Find where the given text appears and provide that cell's center as (X, Y) coordinate. 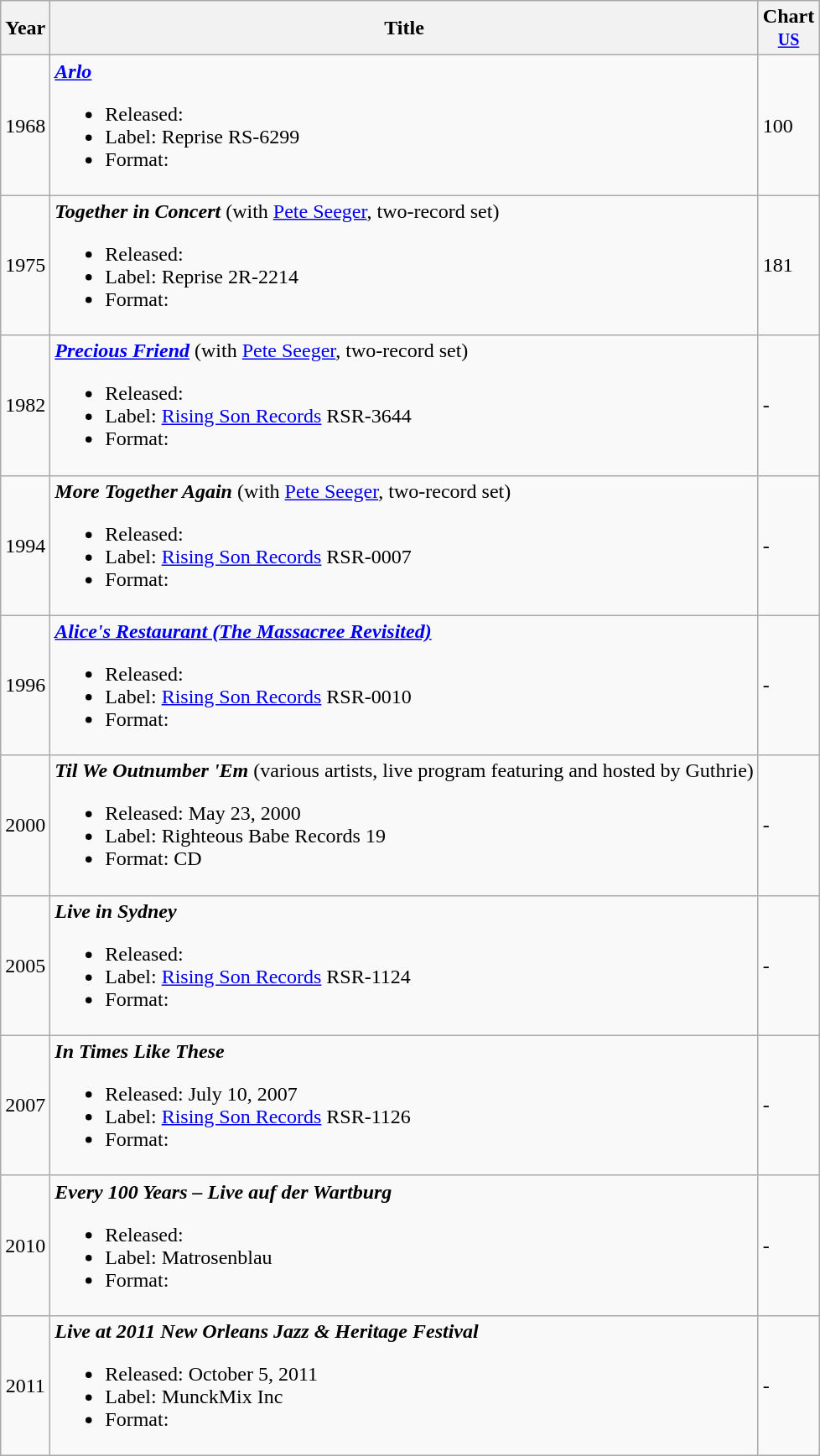
ChartUS (788, 28)
Precious Friend (with Pete Seeger, two-record set)Released:Label: Rising Son Records RSR-3644Format: (404, 406)
In Times Like TheseReleased: July 10, 2007Label: Rising Son Records RSR-1126Format: (404, 1105)
Live at 2011 New Orleans Jazz & Heritage FestivalReleased: October 5, 2011Label: MunckMix IncFormat: (404, 1385)
100 (788, 126)
1994 (25, 545)
2007 (25, 1105)
More Together Again (with Pete Seeger, two-record set)Released:Label: Rising Son Records RSR-0007Format: (404, 545)
2000 (25, 825)
ArloReleased:Label: Reprise RS-6299Format: (404, 126)
1982 (25, 406)
Year (25, 28)
Together in Concert (with Pete Seeger, two-record set)Released:Label: Reprise 2R-2214Format: (404, 265)
1968 (25, 126)
1975 (25, 265)
2010 (25, 1246)
Til We Outnumber 'Em (various artists, live program featuring and hosted by Guthrie)Released: May 23, 2000Label: Righteous Babe Records 19Format: CD (404, 825)
Live in SydneyReleased:Label: Rising Son Records RSR-1124Format: (404, 966)
2005 (25, 966)
181 (788, 265)
2011 (25, 1385)
Title (404, 28)
1996 (25, 686)
Alice's Restaurant (The Massacree Revisited)Released:Label: Rising Son Records RSR-0010Format: (404, 686)
Every 100 Years – Live auf der WartburgReleased:Label: MatrosenblauFormat: (404, 1246)
